Return the [X, Y] coordinate for the center point of the cell that contains the specified text.  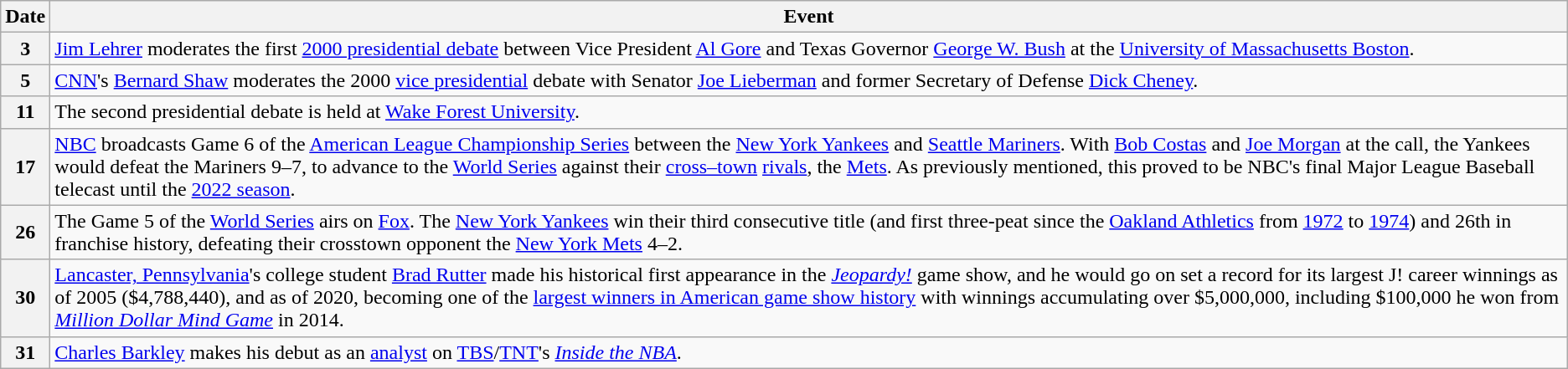
Charles Barkley makes his debut as an analyst on TBS/TNT's Inside the NBA. [809, 352]
Date [25, 17]
Event [809, 17]
The second presidential debate is held at Wake Forest University. [809, 112]
26 [25, 233]
5 [25, 80]
11 [25, 112]
CNN's Bernard Shaw moderates the 2000 vice presidential debate with Senator Joe Lieberman and former Secretary of Defense Dick Cheney. [809, 80]
31 [25, 352]
3 [25, 49]
17 [25, 167]
30 [25, 298]
